Provide the [X, Y] coordinate of the cell's center where the given text is located.  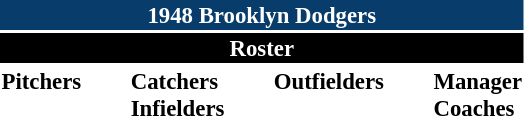
Roster [262, 48]
1948 Brooklyn Dodgers [262, 15]
